Detect which cell encompasses the target text, then output its (x, y) center coordinate. 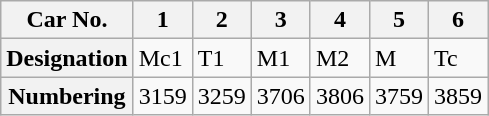
3759 (398, 96)
3259 (222, 96)
Mc1 (162, 58)
M2 (340, 58)
3706 (280, 96)
3859 (458, 96)
1 (162, 20)
Tc (458, 58)
3 (280, 20)
5 (398, 20)
Car No. (67, 20)
M (398, 58)
6 (458, 20)
4 (340, 20)
T1 (222, 58)
M1 (280, 58)
3806 (340, 96)
Designation (67, 58)
2 (222, 20)
3159 (162, 96)
Numbering (67, 96)
